Pinpoint the cell where the given text exists, returning its [x, y] midpoint coordinate. 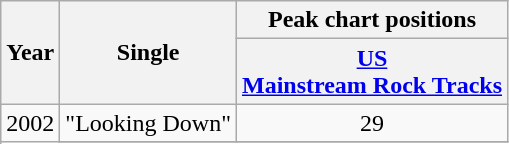
Peak chart positions [372, 20]
Year [30, 52]
Single [148, 52]
USMainstream Rock Tracks [372, 72]
29 [372, 123]
2002 [30, 123]
"Looking Down" [148, 123]
